Scan for the cell matching the given text and deliver its [x, y] coordinate at center. 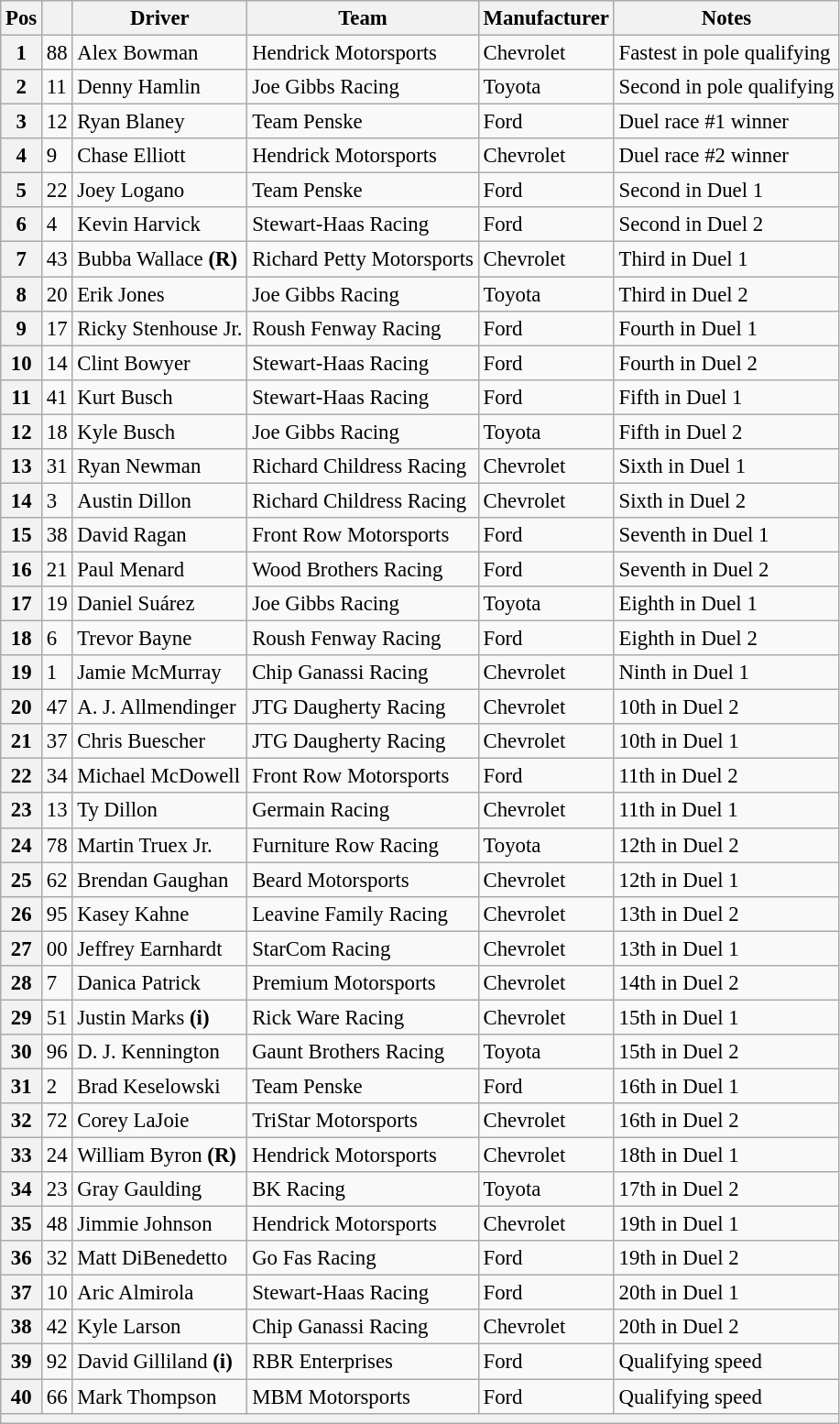
25 [22, 880]
Second in pole qualifying [725, 87]
RBR Enterprises [363, 1362]
10th in Duel 2 [725, 707]
13th in Duel 2 [725, 914]
88 [57, 53]
00 [57, 948]
Premium Motorsports [363, 983]
Manufacturer [546, 18]
Brad Keselowski [159, 1086]
16th in Duel 2 [725, 1121]
Mark Thompson [159, 1397]
Ninth in Duel 1 [725, 673]
41 [57, 397]
BK Racing [363, 1189]
Duel race #2 winner [725, 156]
Pos [22, 18]
62 [57, 880]
15th in Duel 2 [725, 1052]
Brendan Gaughan [159, 880]
Trevor Bayne [159, 639]
Chase Elliott [159, 156]
15 [22, 535]
Alex Bowman [159, 53]
Denny Hamlin [159, 87]
16th in Duel 1 [725, 1086]
66 [57, 1397]
10th in Duel 1 [725, 741]
Fifth in Duel 2 [725, 432]
MBM Motorsports [363, 1397]
11th in Duel 1 [725, 811]
Seventh in Duel 1 [725, 535]
Eighth in Duel 2 [725, 639]
29 [22, 1017]
95 [57, 914]
Team [363, 18]
Chris Buescher [159, 741]
Joey Logano [159, 191]
20th in Duel 1 [725, 1293]
Leavine Family Racing [363, 914]
Erik Jones [159, 294]
Justin Marks (i) [159, 1017]
39 [22, 1362]
Austin Dillon [159, 500]
Third in Duel 2 [725, 294]
David Gilliland (i) [159, 1362]
Jamie McMurray [159, 673]
Sixth in Duel 2 [725, 500]
Kurt Busch [159, 397]
Ty Dillon [159, 811]
35 [22, 1224]
Second in Duel 2 [725, 225]
Duel race #1 winner [725, 122]
Michael McDowell [159, 776]
19th in Duel 1 [725, 1224]
Gaunt Brothers Racing [363, 1052]
15th in Duel 1 [725, 1017]
Daniel Suárez [159, 604]
Richard Petty Motorsports [363, 259]
40 [22, 1397]
Beard Motorsports [363, 880]
Third in Duel 1 [725, 259]
47 [57, 707]
Germain Racing [363, 811]
Furniture Row Racing [363, 845]
Fifth in Duel 1 [725, 397]
Kevin Harvick [159, 225]
5 [22, 191]
30 [22, 1052]
Ricky Stenhouse Jr. [159, 328]
Fastest in pole qualifying [725, 53]
36 [22, 1258]
12th in Duel 1 [725, 880]
43 [57, 259]
Danica Patrick [159, 983]
Jimmie Johnson [159, 1224]
Gray Gaulding [159, 1189]
28 [22, 983]
Kyle Busch [159, 432]
Clint Bowyer [159, 363]
16 [22, 569]
David Ragan [159, 535]
Matt DiBenedetto [159, 1258]
Aric Almirola [159, 1293]
8 [22, 294]
Notes [725, 18]
14th in Duel 2 [725, 983]
Fourth in Duel 2 [725, 363]
26 [22, 914]
Martin Truex Jr. [159, 845]
Kasey Kahne [159, 914]
92 [57, 1362]
20th in Duel 2 [725, 1328]
Bubba Wallace (R) [159, 259]
96 [57, 1052]
12th in Duel 2 [725, 845]
48 [57, 1224]
11th in Duel 2 [725, 776]
51 [57, 1017]
Ryan Newman [159, 466]
27 [22, 948]
Corey LaJoie [159, 1121]
78 [57, 845]
Driver [159, 18]
Fourth in Duel 1 [725, 328]
13th in Duel 1 [725, 948]
A. J. Allmendinger [159, 707]
33 [22, 1156]
17th in Duel 2 [725, 1189]
TriStar Motorsports [363, 1121]
Kyle Larson [159, 1328]
19th in Duel 2 [725, 1258]
William Byron (R) [159, 1156]
D. J. Kennington [159, 1052]
Second in Duel 1 [725, 191]
Eighth in Duel 1 [725, 604]
Sixth in Duel 1 [725, 466]
Jeffrey Earnhardt [159, 948]
Go Fas Racing [363, 1258]
72 [57, 1121]
42 [57, 1328]
18th in Duel 1 [725, 1156]
StarCom Racing [363, 948]
Seventh in Duel 2 [725, 569]
Wood Brothers Racing [363, 569]
Paul Menard [159, 569]
Ryan Blaney [159, 122]
Rick Ware Racing [363, 1017]
